Determine the [x, y] coordinate at the center of the cell enclosing the given text.  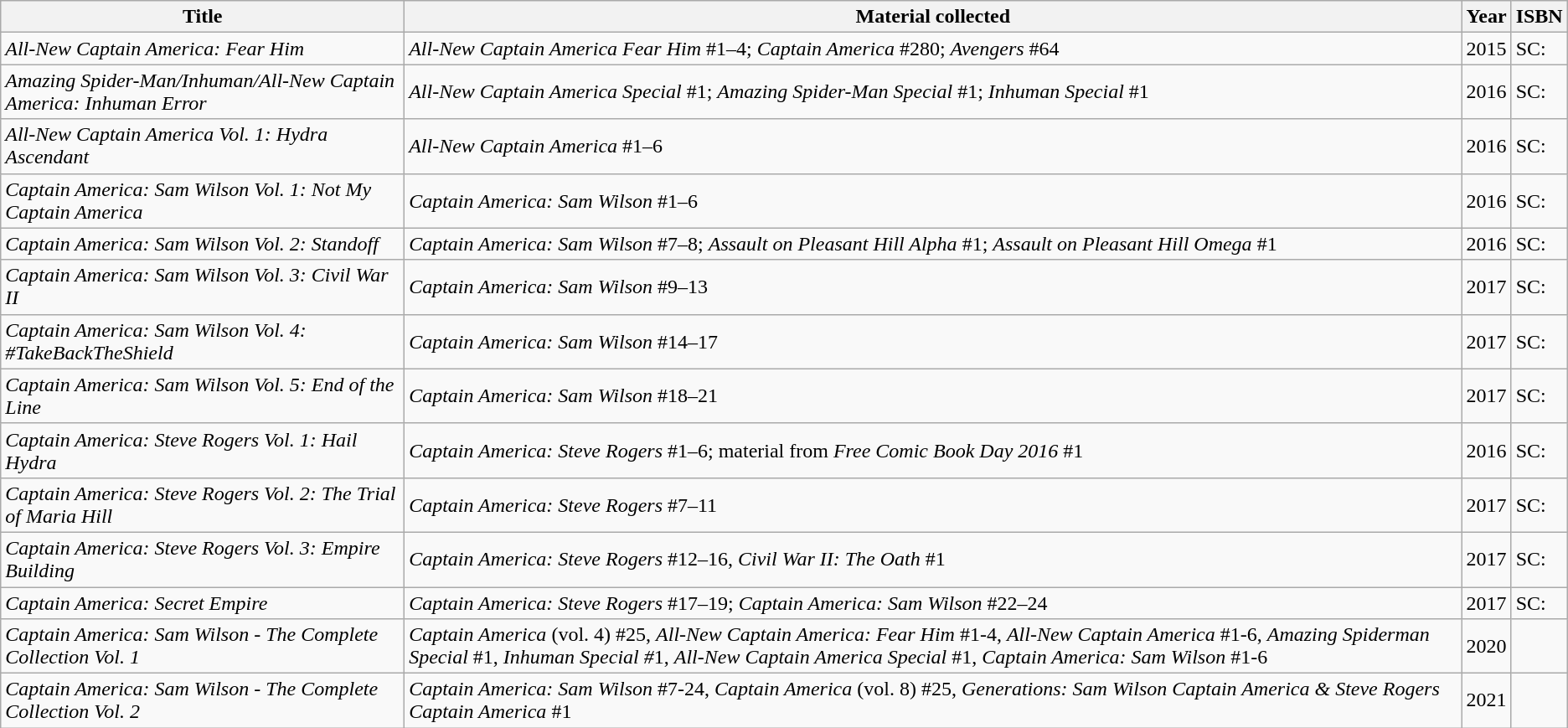
Captain America: Steve Rogers Vol. 1: Hail Hydra [203, 451]
Captain America: Steve Rogers #1–6; material from Free Comic Book Day 2016 #1 [933, 451]
Captain America: Sam Wilson Vol. 4: #TakeBackTheShield [203, 342]
Captain America: Sam Wilson Vol. 3: Civil War II [203, 287]
ISBN [1540, 17]
Captain America: Sam Wilson #14–17 [933, 342]
Captain America: Steve Rogers #12–16, Civil War II: The Oath #1 [933, 560]
Captain America: Steve Rogers #17–19; Captain America: Sam Wilson #22–24 [933, 602]
Captain America: Steve Rogers #7–11 [933, 504]
Captain America: Sam Wilson - The Complete Collection Vol. 2 [203, 700]
All-New Captain America: Fear Him [203, 49]
All-New Captain America #1–6 [933, 146]
All-New Captain America Fear Him #1–4; Captain America #280; Avengers #64 [933, 49]
Captain America: Sam Wilson Vol. 5: End of the Line [203, 395]
2021 [1486, 700]
Captain America: Sam Wilson #18–21 [933, 395]
Captain America: Sam Wilson #9–13 [933, 287]
Material collected [933, 17]
Captain America: Steve Rogers Vol. 2: The Trial of Maria Hill [203, 504]
2015 [1486, 49]
Title [203, 17]
Amazing Spider-Man/Inhuman/All-New Captain America: Inhuman Error [203, 92]
Captain America: Secret Empire [203, 602]
Captain America: Sam Wilson #7-24, Captain America (vol. 8) #25, Generations: Sam Wilson Captain America & Steve Rogers Captain America #1 [933, 700]
Captain America: Sam Wilson #1–6 [933, 201]
Captain America: Sam Wilson Vol. 2: Standoff [203, 244]
All-New Captain America Special #1; Amazing Spider-Man Special #1; Inhuman Special #1 [933, 92]
All-New Captain America Vol. 1: Hydra Ascendant [203, 146]
Captain America: Steve Rogers Vol. 3: Empire Building [203, 560]
Captain America: Sam Wilson Vol. 1: Not My Captain America [203, 201]
Captain America: Sam Wilson #7–8; Assault on Pleasant Hill Alpha #1; Assault on Pleasant Hill Omega #1 [933, 244]
Captain America: Sam Wilson - The Complete Collection Vol. 1 [203, 647]
2020 [1486, 647]
Year [1486, 17]
